Pinpoint the cell where the given text exists, returning its (X, Y) midpoint coordinate. 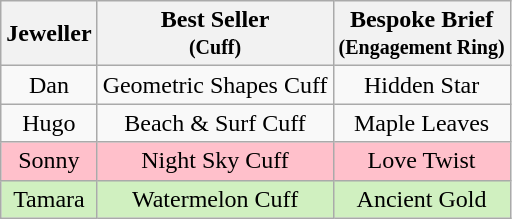
Jeweller (49, 34)
Bespoke Brief(Engagement Ring) (422, 34)
Watermelon Cuff (215, 199)
Tamara (49, 199)
Best Seller(Cuff) (215, 34)
Ancient Gold (422, 199)
Dan (49, 85)
Beach & Surf Cuff (215, 123)
Night Sky Cuff (215, 161)
Love Twist (422, 161)
Sonny (49, 161)
Hidden Star (422, 85)
Geometric Shapes Cuff (215, 85)
Maple Leaves (422, 123)
Hugo (49, 123)
